Determine the (x, y) coordinate at the center of the cell enclosing the given text.  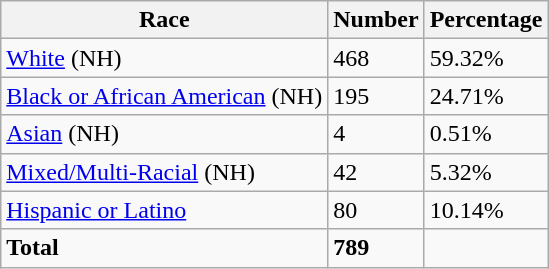
Percentage (486, 20)
10.14% (486, 210)
42 (376, 172)
195 (376, 96)
White (NH) (164, 58)
Asian (NH) (164, 134)
0.51% (486, 134)
468 (376, 58)
Number (376, 20)
80 (376, 210)
Race (164, 20)
24.71% (486, 96)
Mixed/Multi-Racial (NH) (164, 172)
789 (376, 248)
4 (376, 134)
5.32% (486, 172)
Black or African American (NH) (164, 96)
Total (164, 248)
Hispanic or Latino (164, 210)
59.32% (486, 58)
